Extract the [x, y] coordinate from the center of the cell holding the provided text.  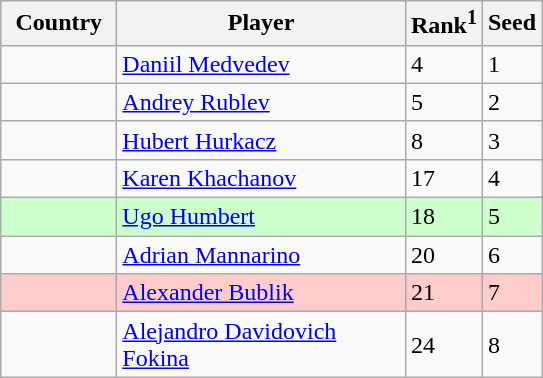
18 [444, 217]
Andrey Rublev [262, 102]
2 [512, 102]
3 [512, 140]
Daniil Medvedev [262, 64]
Hubert Hurkacz [262, 140]
Alexander Bublik [262, 293]
Alejandro Davidovich Fokina [262, 344]
Ugo Humbert [262, 217]
20 [444, 255]
17 [444, 178]
24 [444, 344]
Seed [512, 24]
6 [512, 255]
21 [444, 293]
Country [59, 24]
1 [512, 64]
Player [262, 24]
Adrian Mannarino [262, 255]
7 [512, 293]
Rank1 [444, 24]
Karen Khachanov [262, 178]
